Locate the cell with the specified text and output its (X, Y) center coordinate. 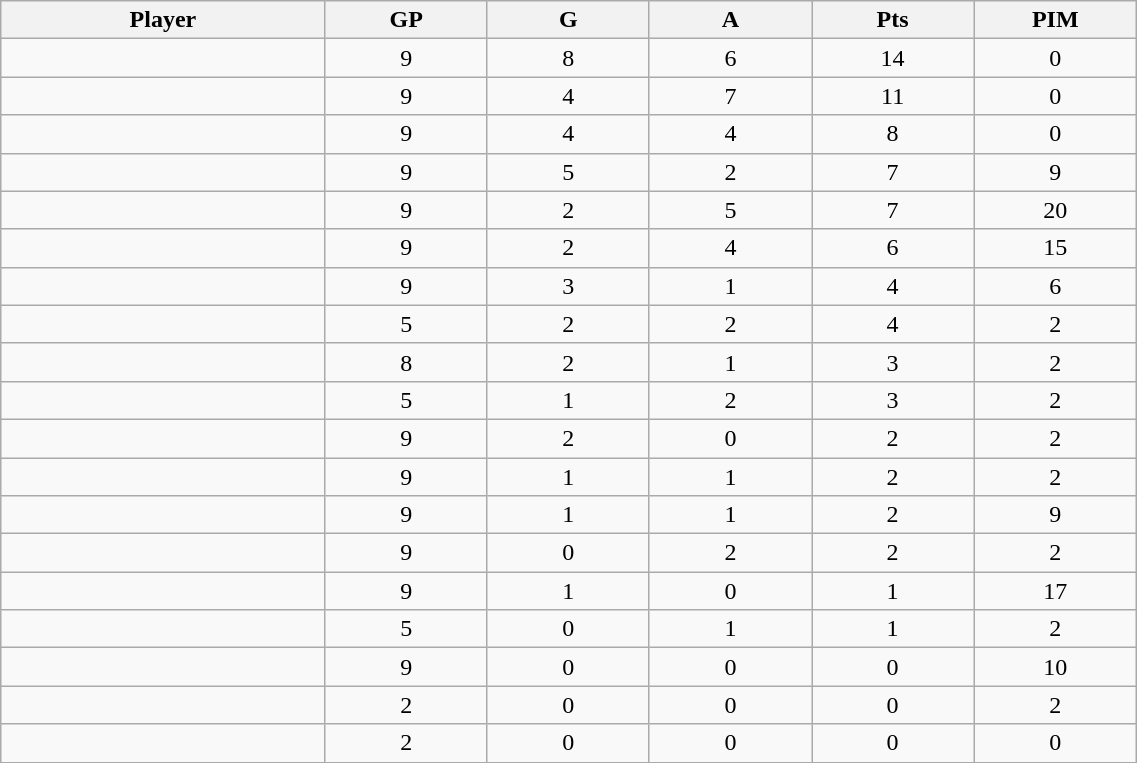
14 (893, 58)
G (568, 20)
Pts (893, 20)
10 (1056, 667)
GP (406, 20)
11 (893, 96)
17 (1056, 591)
PIM (1056, 20)
15 (1056, 248)
Player (163, 20)
20 (1056, 210)
A (730, 20)
